Search for the cell housing the specified text and yield its (X, Y) center coordinate. 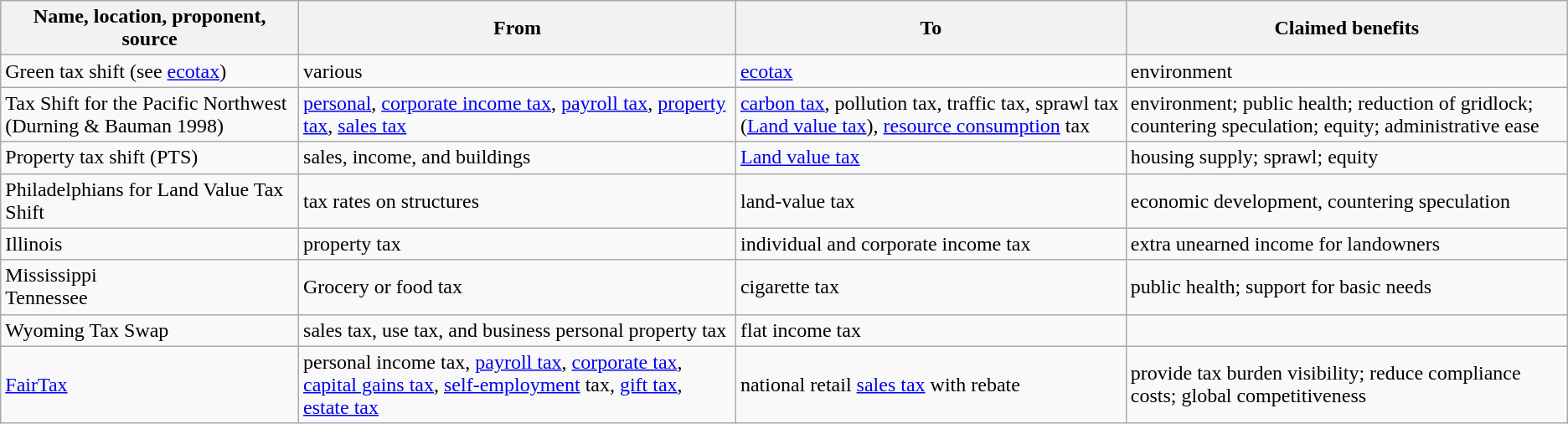
Philadelphians for Land Value Tax Shift (150, 201)
individual and corporate income tax (931, 244)
sales, income, and buildings (518, 158)
cigarette tax (931, 287)
personal income tax, payroll tax, corporate tax, capital gains tax, self-employment tax, gift tax, estate tax (518, 385)
Claimed benefits (1347, 28)
Green tax shift (see ecotax) (150, 71)
Land value tax (931, 158)
provide tax burden visibility; reduce compliance costs; global competitiveness (1347, 385)
personal, corporate income tax, payroll tax, property tax, sales tax (518, 114)
environment (1347, 71)
housing supply; sprawl; equity (1347, 158)
land-value tax (931, 201)
Name, location, proponent, source (150, 28)
tax rates on structures (518, 201)
property tax (518, 244)
Illinois (150, 244)
environment; public health; reduction of gridlock; countering speculation; equity; administrative ease (1347, 114)
From (518, 28)
Grocery or food tax (518, 287)
sales tax, use tax, and business personal property tax (518, 330)
To (931, 28)
national retail sales tax with rebate (931, 385)
carbon tax, pollution tax, traffic tax, sprawl tax (Land value tax), resource consumption tax (931, 114)
Wyoming Tax Swap (150, 330)
ecotax (931, 71)
Mississippi Tennessee (150, 287)
public health; support for basic needs (1347, 287)
FairTax (150, 385)
extra unearned income for landowners (1347, 244)
Tax Shift for the Pacific Northwest (Durning & Bauman 1998) (150, 114)
various (518, 71)
Property tax shift (PTS) (150, 158)
flat income tax (931, 330)
economic development, countering speculation (1347, 201)
